Search for the cell housing the specified text and yield its (x, y) center coordinate. 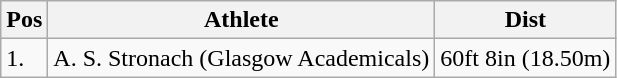
Dist (526, 20)
Athlete (242, 20)
1. (24, 58)
A. S. Stronach (Glasgow Academicals) (242, 58)
60ft 8in (18.50m) (526, 58)
Pos (24, 20)
